Detect which cell encompasses the target text, then output its (X, Y) center coordinate. 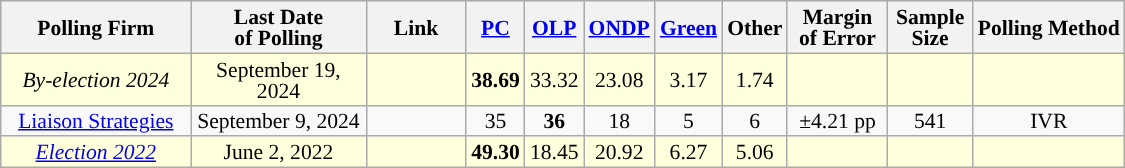
June 2, 2022 (278, 152)
Liaison Strategies (96, 120)
Polling Method (1049, 27)
OLP (554, 27)
Election 2022 (96, 152)
Green (688, 27)
20.92 (620, 152)
5 (688, 120)
35 (496, 120)
Polling Firm (96, 27)
Last Dateof Polling (278, 27)
18 (620, 120)
Link (416, 27)
6 (754, 120)
3.17 (688, 79)
33.32 (554, 79)
6.27 (688, 152)
±4.21 pp (837, 120)
September 19, 2024 (278, 79)
September 9, 2024 (278, 120)
PC (496, 27)
By-election 2024 (96, 79)
36 (554, 120)
Marginof Error (837, 27)
SampleSize (930, 27)
1.74 (754, 79)
Other (754, 27)
18.45 (554, 152)
23.08 (620, 79)
38.69 (496, 79)
49.30 (496, 152)
541 (930, 120)
ONDP (620, 27)
IVR (1049, 120)
5.06 (754, 152)
